Capture the cell that displays the provided text and extract its (x, y) central coordinate. 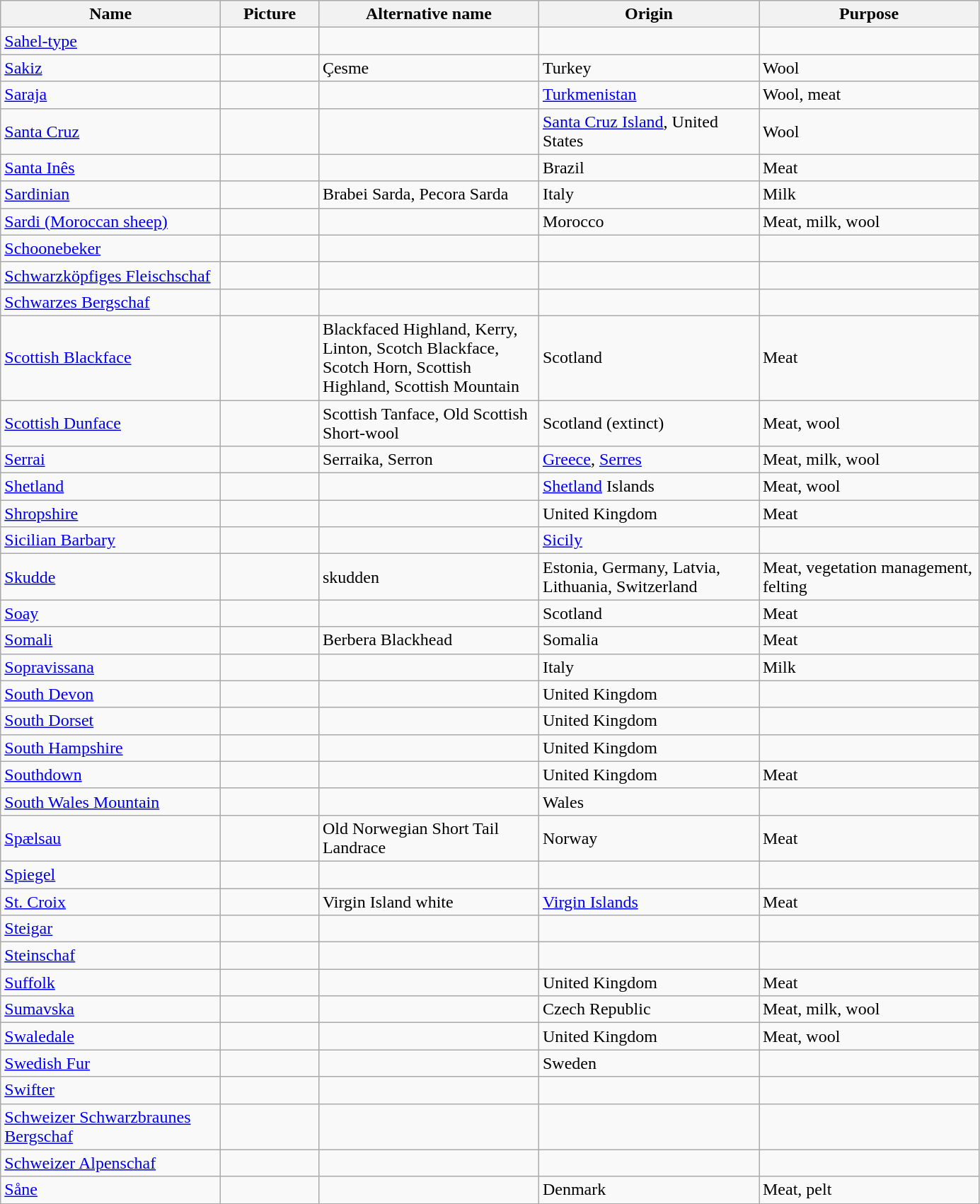
Scottish Blackface (110, 358)
South Devon (110, 694)
Schwarzes Bergschaf (110, 302)
Sicilian Barbary (110, 540)
Blackfaced Highland, Kerry, Linton, Scotch Blackface, Scotch Horn, Scottish Highland, Scottish Mountain (429, 358)
Wool, meat (869, 95)
Sweden (648, 1063)
Estonia, Germany, Latvia, Lithuania, Switzerland (648, 577)
Turkey (648, 68)
Steinschaf (110, 956)
Sicily (648, 540)
Virgin Islands (648, 902)
Scottish Dunface (110, 423)
Name (110, 14)
Turkmenistan (648, 95)
Virgin Island white (429, 902)
Origin (648, 14)
Spælsau (110, 838)
Saraja (110, 95)
Spiegel (110, 874)
Swifter (110, 1090)
Skudde (110, 577)
Wales (648, 801)
Schweizer Alpenschaf (110, 1163)
Santa Cruz Island, United States (648, 132)
Somalia (648, 640)
Serrai (110, 460)
South Dorset (110, 721)
Sardi (Moroccan sheep) (110, 221)
Sumavska (110, 1009)
Swedish Fur (110, 1063)
Steigar (110, 929)
Sahel-type (110, 41)
South Hampshire (110, 748)
Purpose (869, 14)
skudden (429, 577)
Southdown (110, 775)
Såne (110, 1190)
Schoonebeker (110, 248)
Shropshire (110, 514)
Greece, Serres (648, 460)
Scotland (extinct) (648, 423)
Shetland (110, 487)
Scottish Tanface, Old Scottish Short-wool (429, 423)
Brabei Sarda, Pecora Sarda (429, 195)
Meat, vegetation management, felting (869, 577)
Schweizer Schwarzbraunes Bergschaf (110, 1126)
Sopravissana (110, 667)
Swaledale (110, 1036)
Schwarzköpfiges Fleischschaf (110, 275)
South Wales Mountain (110, 801)
Norway (648, 838)
Morocco (648, 221)
Meat, pelt (869, 1190)
Denmark (648, 1190)
Old Norwegian Short Tail Landrace (429, 838)
Sakiz (110, 68)
Çesme (429, 68)
Suffolk (110, 983)
Shetland Islands (648, 487)
Soay (110, 613)
Berbera Blackhead (429, 640)
Czech Republic (648, 1009)
St. Croix (110, 902)
Brazil (648, 168)
Santa Inês (110, 168)
Sardinian (110, 195)
Picture (270, 14)
Santa Cruz (110, 132)
Somali (110, 640)
Alternative name (429, 14)
Serraika, Serron (429, 460)
